Capture the cell that displays the provided text and extract its (x, y) central coordinate. 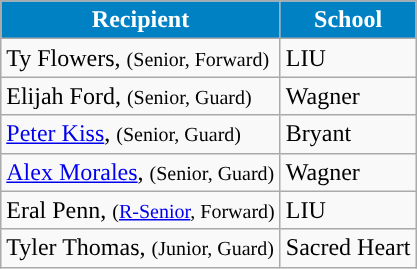
Peter Kiss, (Senior, Guard) (141, 134)
School (348, 20)
Bryant (348, 134)
Recipient (141, 20)
Ty Flowers, (Senior, Forward) (141, 58)
Alex Morales, (Senior, Guard) (141, 172)
Eral Penn, (R-Senior, Forward) (141, 210)
Elijah Ford, (Senior, Guard) (141, 96)
Tyler Thomas, (Junior, Guard) (141, 248)
Sacred Heart (348, 248)
